Identify which cell holds the provided text, then report its [X, Y] central coordinate. 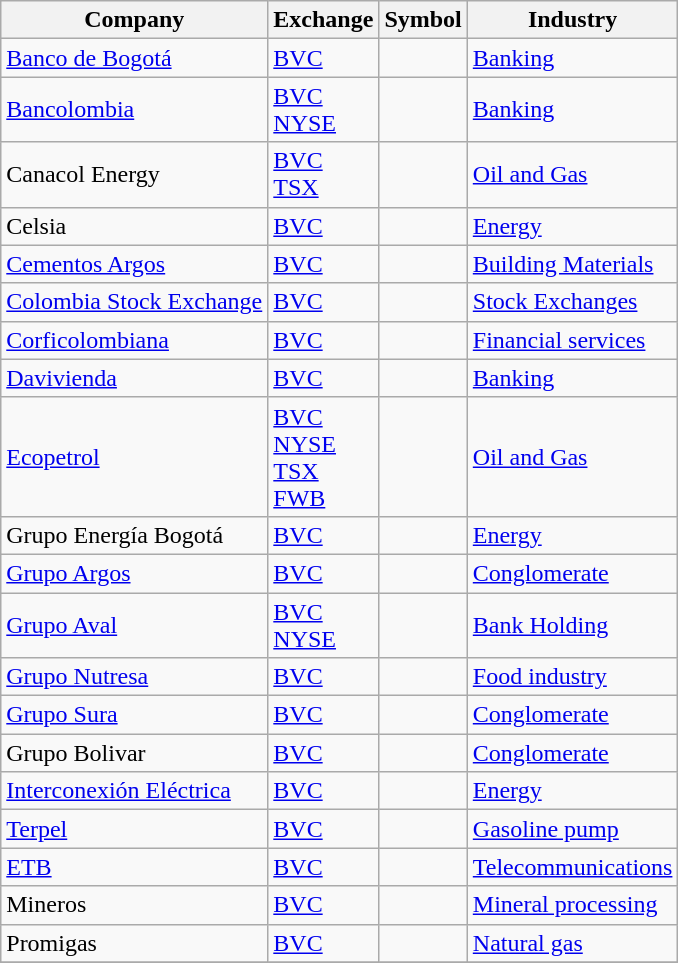
Ecopetrol [134, 456]
Company [134, 20]
Promigas [134, 943]
Grupo Sura [134, 715]
BVC NYSE TSX FWB [324, 456]
Bancolombia [134, 110]
Grupo Argos [134, 573]
Exchange [324, 20]
Cementos Argos [134, 264]
Davivienda [134, 378]
Gasoline pump [572, 829]
Symbol [423, 20]
Stock Exchanges [572, 302]
Interconexión Eléctrica [134, 791]
Telecommunications [572, 867]
Celsia [134, 226]
Colombia Stock Exchange [134, 302]
Grupo Aval [134, 624]
BVC TSX [324, 174]
Financial services [572, 340]
Grupo Nutresa [134, 677]
Terpel [134, 829]
Natural gas [572, 943]
Corficolombiana [134, 340]
Food industry [572, 677]
Grupo Energía Bogotá [134, 535]
Grupo Bolivar [134, 753]
Building Materials [572, 264]
Mineros [134, 905]
Canacol Energy [134, 174]
ETB [134, 867]
Mineral processing [572, 905]
Bank Holding [572, 624]
Industry [572, 20]
Banco de Bogotá [134, 58]
